From the cell containing the given text, extract its center point as (x, y) coordinate. 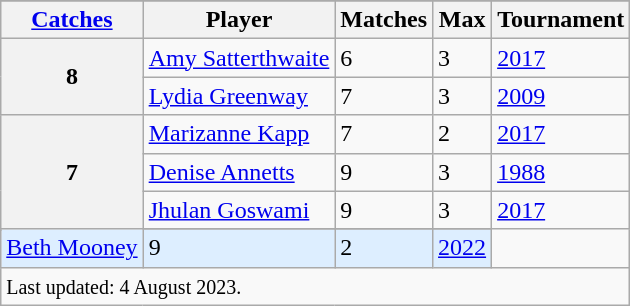
Beth Mooney (72, 248)
Matches (384, 20)
Denise Annetts (239, 172)
Last updated: 4 August 2023. (316, 286)
2022 (462, 248)
Amy Satterthwaite (239, 58)
1988 (561, 172)
Tournament (561, 20)
Player (239, 20)
Lydia Greenway (239, 96)
Jhulan Goswami (239, 210)
6 (384, 58)
Catches (72, 20)
Marizanne Kapp (239, 134)
8 (72, 77)
Max (462, 20)
2009 (561, 96)
